Output the (X, Y) coordinate of the center of the cell containing the given text.  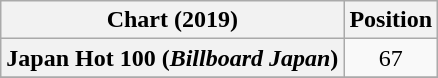
67 (391, 58)
Japan Hot 100 (Billboard Japan) (172, 58)
Chart (2019) (172, 20)
Position (391, 20)
